Pinpoint the cell where the given text exists, returning its (X, Y) midpoint coordinate. 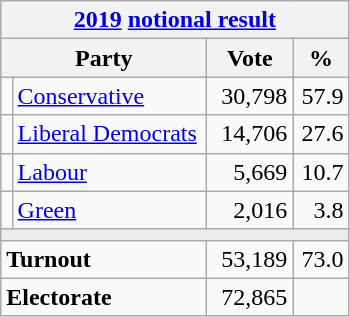
% (321, 58)
3.8 (321, 210)
73.0 (321, 259)
Vote (250, 58)
10.7 (321, 172)
Liberal Democrats (110, 134)
72,865 (250, 297)
57.9 (321, 96)
Turnout (104, 259)
2019 notional result (175, 20)
30,798 (250, 96)
5,669 (250, 172)
Party (104, 58)
27.6 (321, 134)
2,016 (250, 210)
53,189 (250, 259)
Conservative (110, 96)
Electorate (104, 297)
Green (110, 210)
Labour (110, 172)
14,706 (250, 134)
